Identify which cell holds the provided text, then report its (x, y) central coordinate. 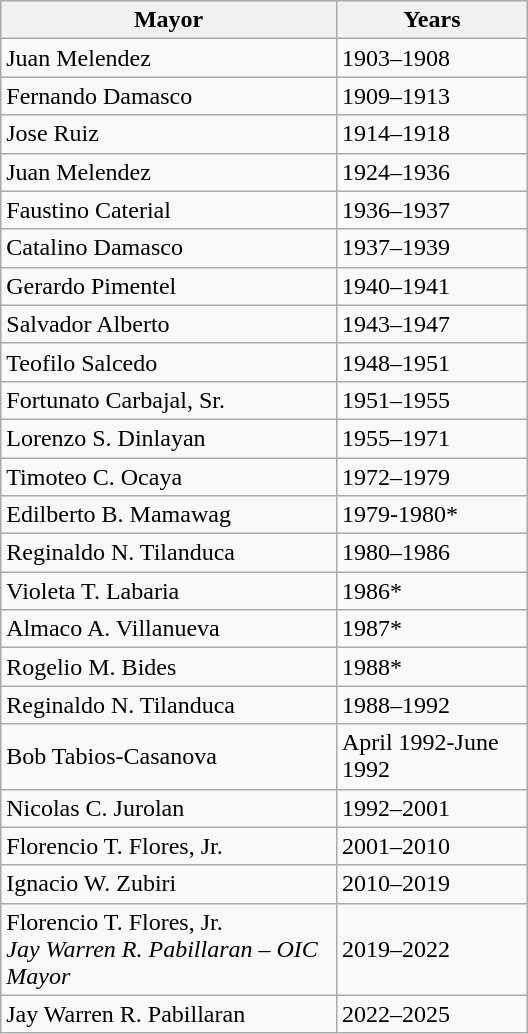
1936–1937 (432, 210)
1909–1913 (432, 96)
1988–1992 (432, 705)
1972–1979 (432, 477)
1980–1986 (432, 553)
1986* (432, 591)
Jose Ruiz (169, 134)
2001–2010 (432, 846)
Years (432, 20)
Rogelio M. Bides (169, 667)
Nicolas C. Jurolan (169, 808)
1948–1951 (432, 362)
Teofilo Salcedo (169, 362)
1979-1980* (432, 515)
1988* (432, 667)
Jay Warren R. Pabillaran (169, 1014)
2019–2022 (432, 949)
Bob Tabios-Casanova (169, 756)
April 1992-June 1992 (432, 756)
Mayor (169, 20)
2010–2019 (432, 884)
1955–1971 (432, 438)
1937–1939 (432, 248)
Gerardo Pimentel (169, 286)
Salvador Alberto (169, 324)
1987* (432, 629)
Violeta T. Labaria (169, 591)
2022–2025 (432, 1014)
1914–1918 (432, 134)
Fernando Damasco (169, 96)
1940–1941 (432, 286)
Edilberto B. Mamawag (169, 515)
Florencio T. Flores, Jr. Jay Warren R. Pabillaran – OIC Mayor (169, 949)
Ignacio W. Zubiri (169, 884)
1943–1947 (432, 324)
1951–1955 (432, 400)
1924–1936 (432, 172)
1992–2001 (432, 808)
1903–1908 (432, 58)
Florencio T. Flores, Jr. (169, 846)
Fortunato Carbajal, Sr. (169, 400)
Almaco A. Villanueva (169, 629)
Timoteo C. Ocaya (169, 477)
Catalino Damasco (169, 248)
Faustino Caterial (169, 210)
Lorenzo S. Dinlayan (169, 438)
